Provide the (x, y) coordinate of the cell's center where the given text is located.  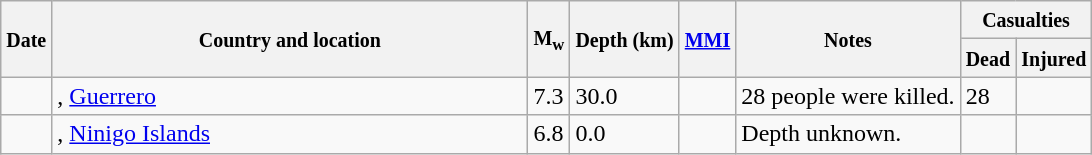
Injured (1054, 58)
28 (988, 96)
Dead (988, 58)
Country and location (290, 39)
Depth unknown. (848, 134)
Depth (km) (624, 39)
Mw (549, 39)
6.8 (549, 134)
30.0 (624, 96)
Notes (848, 39)
28 people were killed. (848, 96)
, Guerrero (290, 96)
0.0 (624, 134)
7.3 (549, 96)
Casualties (1026, 20)
, Ninigo Islands (290, 134)
Date (26, 39)
MMI (708, 39)
